Pinpoint the cell where the given text exists, returning its [x, y] midpoint coordinate. 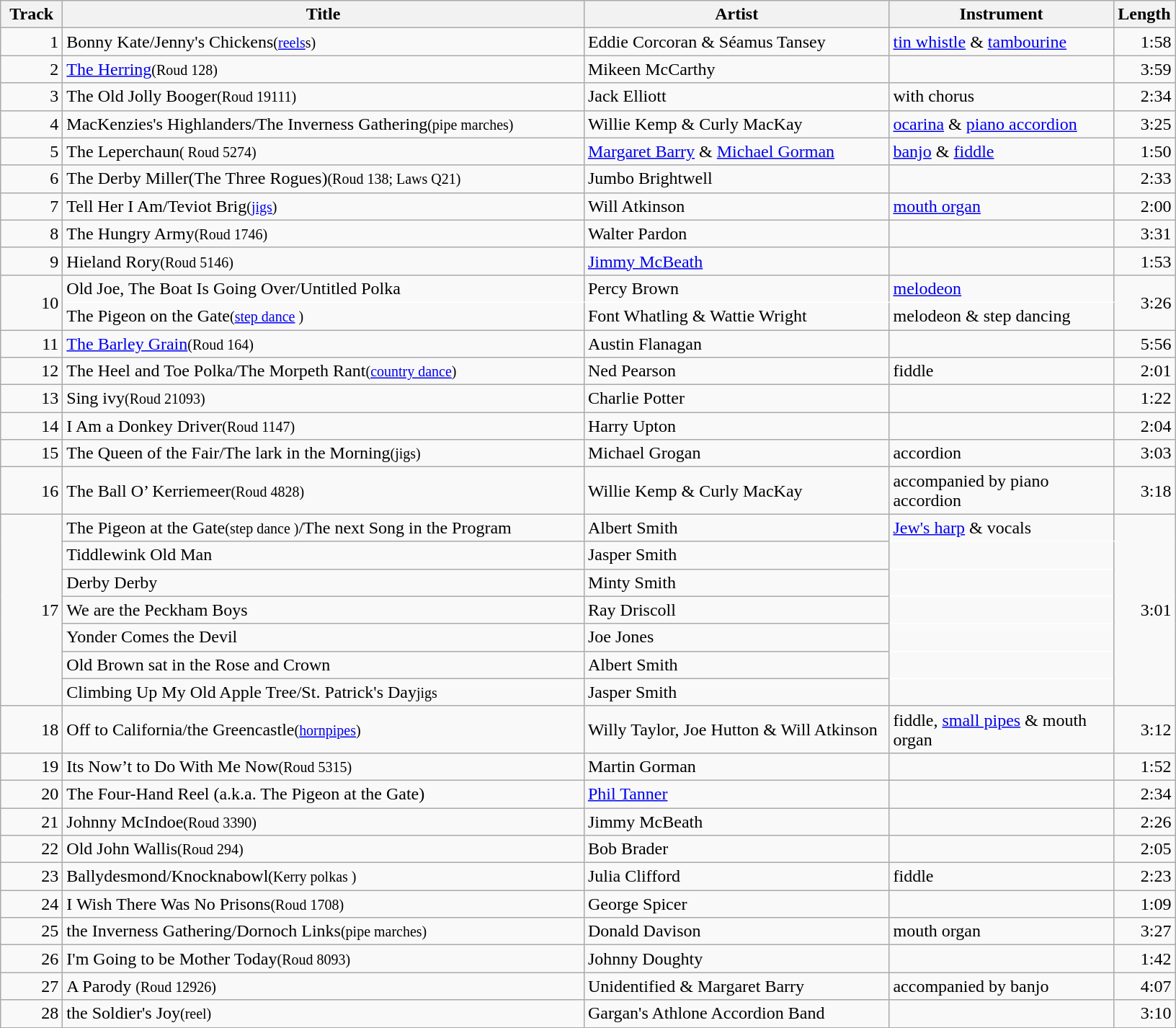
the Inverness Gathering/Dornoch Links(pipe marches) [324, 931]
28 [32, 1014]
Derby Derby [324, 582]
Ned Pearson [736, 371]
Michael Grogan [736, 453]
Gargan's Athlone Accordion Band [736, 1014]
Bob Brader [736, 849]
1:52 [1144, 766]
22 [32, 849]
18 [32, 730]
23 [32, 877]
5:56 [1144, 344]
13 [32, 399]
6 [32, 179]
The Pigeon on the Gate(step dance ) [324, 316]
3:01 [1144, 610]
21 [32, 821]
the Soldier's Joy(reel) [324, 1014]
Sing ivy(Roud 21093) [324, 399]
16 [32, 490]
12 [32, 371]
Minty Smith [736, 582]
3:12 [1144, 730]
Martin Gorman [736, 766]
The Old Jolly Booger(Roud 19111) [324, 97]
Hieland Rory(Roud 5146) [324, 261]
Old John Wallis(Roud 294) [324, 849]
5 [32, 151]
fiddle, small pipes & mouth organ [1002, 730]
3:03 [1144, 453]
2:33 [1144, 179]
Unidentified & Margaret Barry [736, 986]
Johnny Doughty [736, 959]
I Wish There Was No Prisons(Roud 1708) [324, 904]
4 [32, 124]
17 [32, 610]
1:09 [1144, 904]
A Parody (Roud 12926) [324, 986]
Ballydesmond/Knocknabowl(Kerry polkas ) [324, 877]
melodeon & step dancing [1002, 316]
1:58 [1144, 42]
Willy Taylor, Joe Hutton & Will Atkinson [736, 730]
2:26 [1144, 821]
8 [32, 234]
with chorus [1002, 97]
Walter Pardon [736, 234]
Tell Her I Am/Teviot Brig(jigs) [324, 206]
Joe Jones [736, 637]
accompanied by banjo [1002, 986]
2:23 [1144, 877]
ocarina & piano accordion [1002, 124]
Climbing Up My Old Apple Tree/St. Patrick's Dayjigs [324, 692]
3:31 [1144, 234]
Tiddlewink Old Man [324, 555]
Eddie Corcoran & Séamus Tansey [736, 42]
accordion [1002, 453]
MacKenzies's Highlanders/The Inverness Gathering(pipe marches) [324, 124]
Bonny Kate/Jenny's Chickens(reelss) [324, 42]
Margaret Barry & Michael Gorman [736, 151]
Donald Davison [736, 931]
Johnny McIndoe(Roud 3390) [324, 821]
14 [32, 426]
24 [32, 904]
Austin Flanagan [736, 344]
melodeon [1002, 288]
Its Now’t to Do With Me Now(Roud 5315) [324, 766]
accompanied by piano accordion [1002, 490]
Title [324, 14]
Old Joe, The Boat Is Going Over/Untitled Polka [324, 288]
2:00 [1144, 206]
1 [32, 42]
Track [32, 14]
9 [32, 261]
2:04 [1144, 426]
I'm Going to be Mother Today(Roud 8093) [324, 959]
3:59 [1144, 69]
Off to California/the Greencastle(hornpipes) [324, 730]
20 [32, 794]
10 [32, 302]
15 [32, 453]
Jew's harp & vocals [1002, 528]
3:18 [1144, 490]
2:01 [1144, 371]
Jack Elliott [736, 97]
The Ball O’ Kerriemeer(Roud 4828) [324, 490]
Phil Tanner [736, 794]
The Pigeon at the Gate(step dance )/The next Song in the Program [324, 528]
Instrument [1002, 14]
2 [32, 69]
7 [32, 206]
Ray Driscoll [736, 610]
25 [32, 931]
The Queen of the Fair/The lark in the Morning(jigs) [324, 453]
Yonder Comes the Devil [324, 637]
2:05 [1144, 849]
The Barley Grain(Roud 164) [324, 344]
3:26 [1144, 302]
banjo & fiddle [1002, 151]
4:07 [1144, 986]
The Leperchaun( Roud 5274) [324, 151]
Julia Clifford [736, 877]
1:50 [1144, 151]
The Herring(Roud 128) [324, 69]
The Heel and Toe Polka/The Morpeth Rant(country dance) [324, 371]
19 [32, 766]
The Four-Hand Reel (a.k.a. The Pigeon at the Gate) [324, 794]
tin whistle & tambourine [1002, 42]
1:42 [1144, 959]
3:27 [1144, 931]
Old Brown sat in the Rose and Crown [324, 665]
Will Atkinson [736, 206]
Artist [736, 14]
Harry Upton [736, 426]
Percy Brown [736, 288]
George Spicer [736, 904]
Charlie Potter [736, 399]
1:53 [1144, 261]
Mikeen McCarthy [736, 69]
1:22 [1144, 399]
3:25 [1144, 124]
27 [32, 986]
26 [32, 959]
We are the Peckham Boys [324, 610]
The Derby Miller(The Three Rogues)(Roud 138; Laws Q21) [324, 179]
Font Whatling & Wattie Wright [736, 316]
The Hungry Army(Roud 1746) [324, 234]
3 [32, 97]
Length [1144, 14]
3:10 [1144, 1014]
11 [32, 344]
I Am a Donkey Driver(Roud 1147) [324, 426]
Jumbo Brightwell [736, 179]
